Return the [x, y] coordinate for the center point of the cell that contains the specified text.  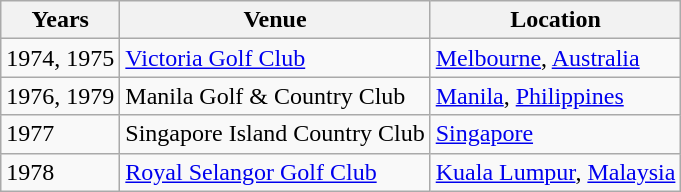
Years [60, 20]
Melbourne, Australia [556, 58]
Location [556, 20]
Kuala Lumpur, Malaysia [556, 172]
Venue [275, 20]
Manila, Philippines [556, 96]
Royal Selangor Golf Club [275, 172]
Manila Golf & Country Club [275, 96]
1978 [60, 172]
Singapore Island Country Club [275, 134]
1974, 1975 [60, 58]
1976, 1979 [60, 96]
1977 [60, 134]
Singapore [556, 134]
Victoria Golf Club [275, 58]
